Determine the (x, y) coordinate at the center of the cell enclosing the given text.  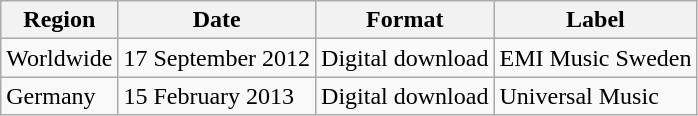
Germany (60, 96)
Format (405, 20)
Region (60, 20)
17 September 2012 (217, 58)
Worldwide (60, 58)
EMI Music Sweden (596, 58)
Label (596, 20)
Date (217, 20)
Universal Music (596, 96)
15 February 2013 (217, 96)
